Pinpoint the cell where the given text exists, returning its (X, Y) midpoint coordinate. 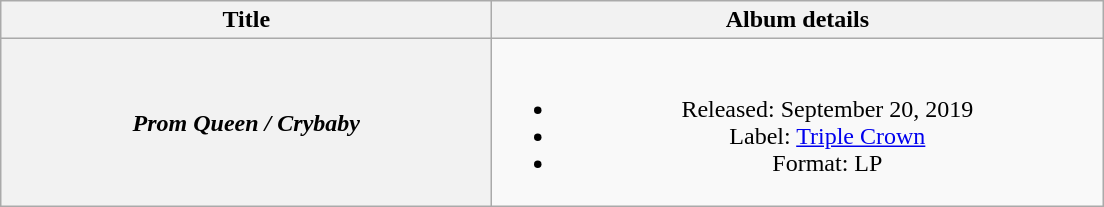
Title (246, 20)
Album details (798, 20)
Released: September 20, 2019Label: Triple CrownFormat: LP (798, 122)
Prom Queen / Crybaby (246, 122)
